Find where the given text appears and provide that cell's center as [X, Y] coordinate. 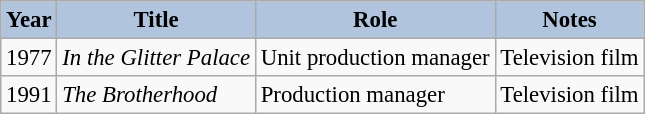
Notes [570, 20]
1977 [29, 58]
1991 [29, 95]
Production manager [375, 95]
Role [375, 20]
Title [156, 20]
In the Glitter Palace [156, 58]
Year [29, 20]
Unit production manager [375, 58]
The Brotherhood [156, 95]
